Detect which cell encompasses the target text, then output its (x, y) center coordinate. 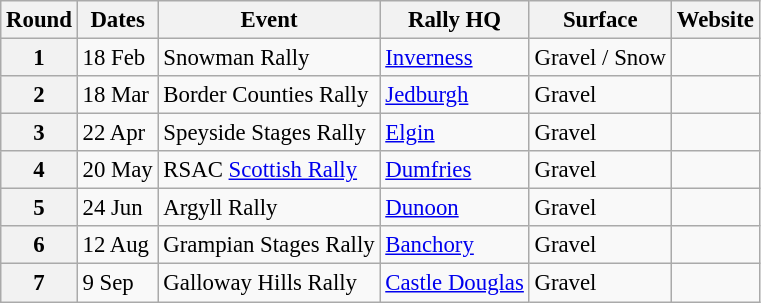
24 Jun (118, 208)
Dumfries (454, 170)
4 (39, 170)
20 May (118, 170)
Surface (600, 20)
6 (39, 245)
Dunoon (454, 208)
Border Counties Rally (269, 95)
Rally HQ (454, 20)
9 Sep (118, 283)
RSAC Scottish Rally (269, 170)
Argyll Rally (269, 208)
Event (269, 20)
Speyside Stages Rally (269, 133)
22 Apr (118, 133)
5 (39, 208)
Elgin (454, 133)
2 (39, 95)
Round (39, 20)
Gravel / Snow (600, 58)
Dates (118, 20)
Banchory (454, 245)
18 Feb (118, 58)
Snowman Rally (269, 58)
Castle Douglas (454, 283)
1 (39, 58)
3 (39, 133)
12 Aug (118, 245)
7 (39, 283)
Website (715, 20)
Inverness (454, 58)
18 Mar (118, 95)
Grampian Stages Rally (269, 245)
Galloway Hills Rally (269, 283)
Jedburgh (454, 95)
